Extract the [x, y] coordinate from the center of the cell holding the provided text.  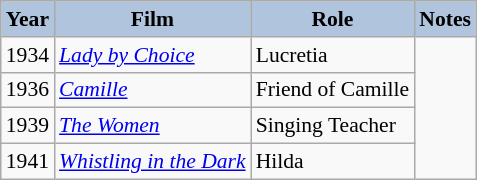
Hilda [333, 162]
Lucretia [333, 55]
The Women [152, 126]
1939 [28, 126]
Friend of Camille [333, 90]
Role [333, 19]
1941 [28, 162]
Camille [152, 90]
Film [152, 19]
1936 [28, 90]
Whistling in the Dark [152, 162]
1934 [28, 55]
Year [28, 19]
Singing Teacher [333, 126]
Notes [445, 19]
Lady by Choice [152, 55]
